Scan for the cell matching the given text and deliver its [x, y] coordinate at center. 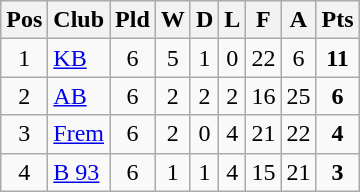
B 93 [79, 172]
A [298, 20]
Pts [338, 20]
L [232, 20]
W [172, 20]
Pld [133, 20]
D [204, 20]
Frem [79, 134]
5 [172, 58]
F [264, 20]
25 [298, 96]
16 [264, 96]
Pos [24, 20]
15 [264, 172]
11 [338, 58]
Club [79, 20]
KB [79, 58]
AB [79, 96]
